Pinpoint the cell where the given text exists, returning its [x, y] midpoint coordinate. 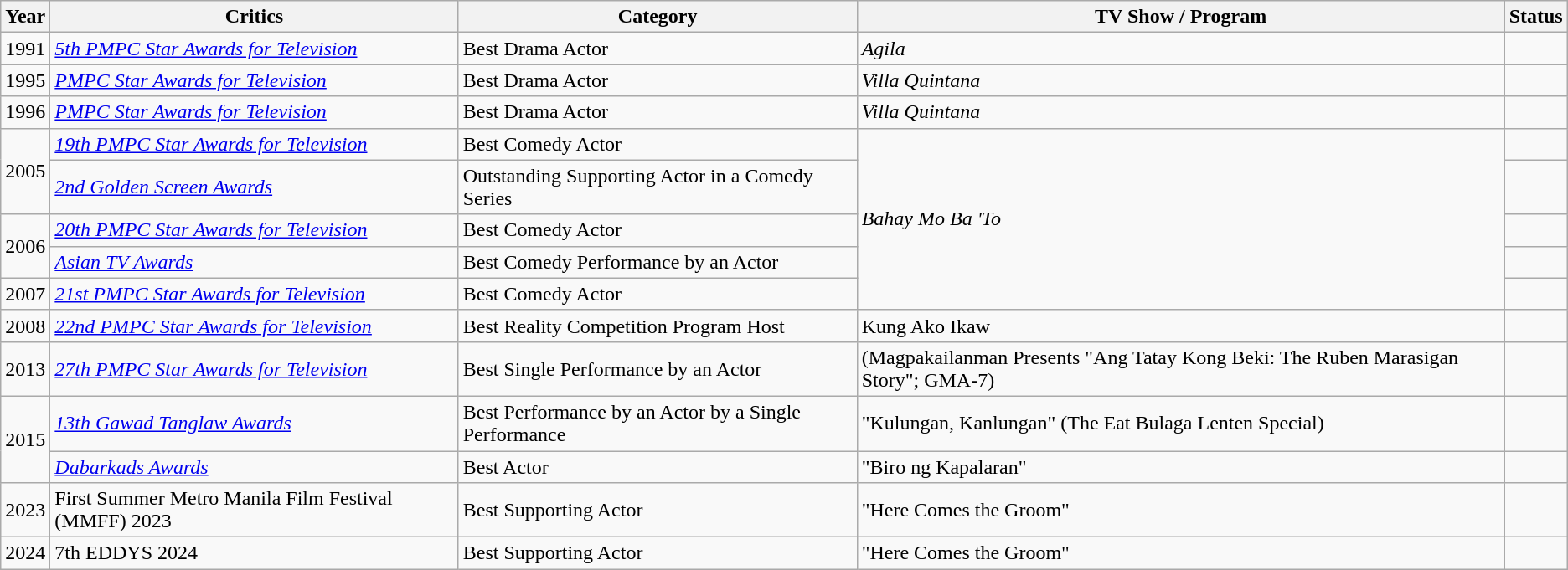
(Magpakailanman Presents "Ang Tatay Kong Beki: The Ruben Marasigan Story"; GMA-7) [1181, 368]
13th Gawad Tanglaw Awards [255, 424]
Critics [255, 17]
Asian TV Awards [255, 262]
"Biro ng Kapalaran" [1181, 466]
27th PMPC Star Awards for Television [255, 368]
Outstanding Supporting Actor in a Comedy Series [658, 187]
Year [25, 17]
Agila [1181, 49]
Best Performance by an Actor by a Single Performance [658, 424]
2nd Golden Screen Awards [255, 187]
2013 [25, 368]
Dabarkads Awards [255, 466]
"Kulungan, Kanlungan" (The Eat Bulaga Lenten Special) [1181, 424]
TV Show / Program [1181, 17]
Best Reality Competition Program Host [658, 326]
7th EDDYS 2024 [255, 553]
20th PMPC Star Awards for Television [255, 230]
Best Comedy Performance by an Actor [658, 262]
2006 [25, 246]
2008 [25, 326]
22nd PMPC Star Awards for Television [255, 326]
Category [658, 17]
5th PMPC Star Awards for Television [255, 49]
21st PMPC Star Awards for Television [255, 294]
First Summer Metro Manila Film Festival (MMFF) 2023 [255, 511]
1995 [25, 80]
2024 [25, 553]
Kung Ako Ikaw [1181, 326]
Best Single Performance by an Actor [658, 368]
2015 [25, 439]
Bahay Mo Ba 'To [1181, 219]
1996 [25, 112]
Status [1536, 17]
19th PMPC Star Awards for Television [255, 144]
2007 [25, 294]
Best Actor [658, 466]
2023 [25, 511]
2005 [25, 171]
1991 [25, 49]
